Output the [X, Y] coordinate of the center of the cell containing the given text.  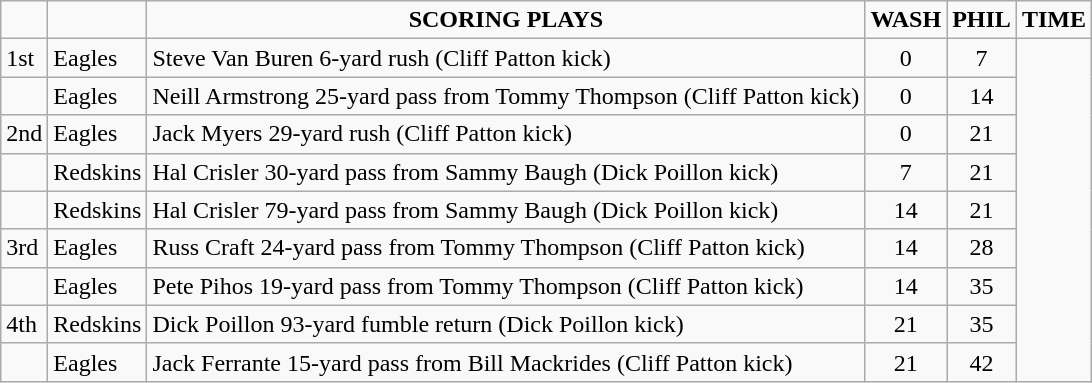
Neill Armstrong 25-yard pass from Tommy Thompson (Cliff Patton kick) [506, 96]
WASH [906, 20]
1st [24, 58]
4th [24, 324]
2nd [24, 134]
Hal Crisler 30-yard pass from Sammy Baugh (Dick Poillon kick) [506, 172]
TIME [1054, 20]
Steve Van Buren 6-yard rush (Cliff Patton kick) [506, 58]
SCORING PLAYS [506, 20]
3rd [24, 248]
Jack Ferrante 15-yard pass from Bill Mackrides (Cliff Patton kick) [506, 362]
PHIL [982, 20]
Pete Pihos 19-yard pass from Tommy Thompson (Cliff Patton kick) [506, 286]
42 [982, 362]
Jack Myers 29-yard rush (Cliff Patton kick) [506, 134]
Hal Crisler 79-yard pass from Sammy Baugh (Dick Poillon kick) [506, 210]
Russ Craft 24-yard pass from Tommy Thompson (Cliff Patton kick) [506, 248]
Dick Poillon 93-yard fumble return (Dick Poillon kick) [506, 324]
28 [982, 248]
